Pinpoint the cell where the given text exists, returning its (x, y) midpoint coordinate. 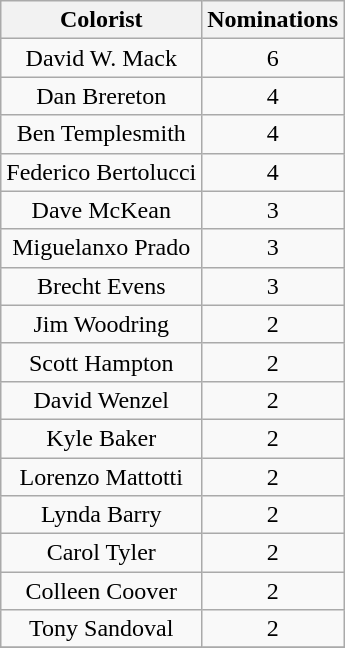
Lynda Barry (102, 515)
Colorist (102, 20)
Tony Sandoval (102, 629)
6 (273, 58)
Miguelanxo Prado (102, 248)
Scott Hampton (102, 362)
Kyle Baker (102, 438)
David W. Mack (102, 58)
Dave McKean (102, 210)
David Wenzel (102, 400)
Brecht Evens (102, 286)
Carol Tyler (102, 553)
Jim Woodring (102, 324)
Nominations (273, 20)
Ben Templesmith (102, 134)
Federico Bertolucci (102, 172)
Lorenzo Mattotti (102, 477)
Colleen Coover (102, 591)
Dan Brereton (102, 96)
